Scan for the cell matching the given text and deliver its (X, Y) coordinate at center. 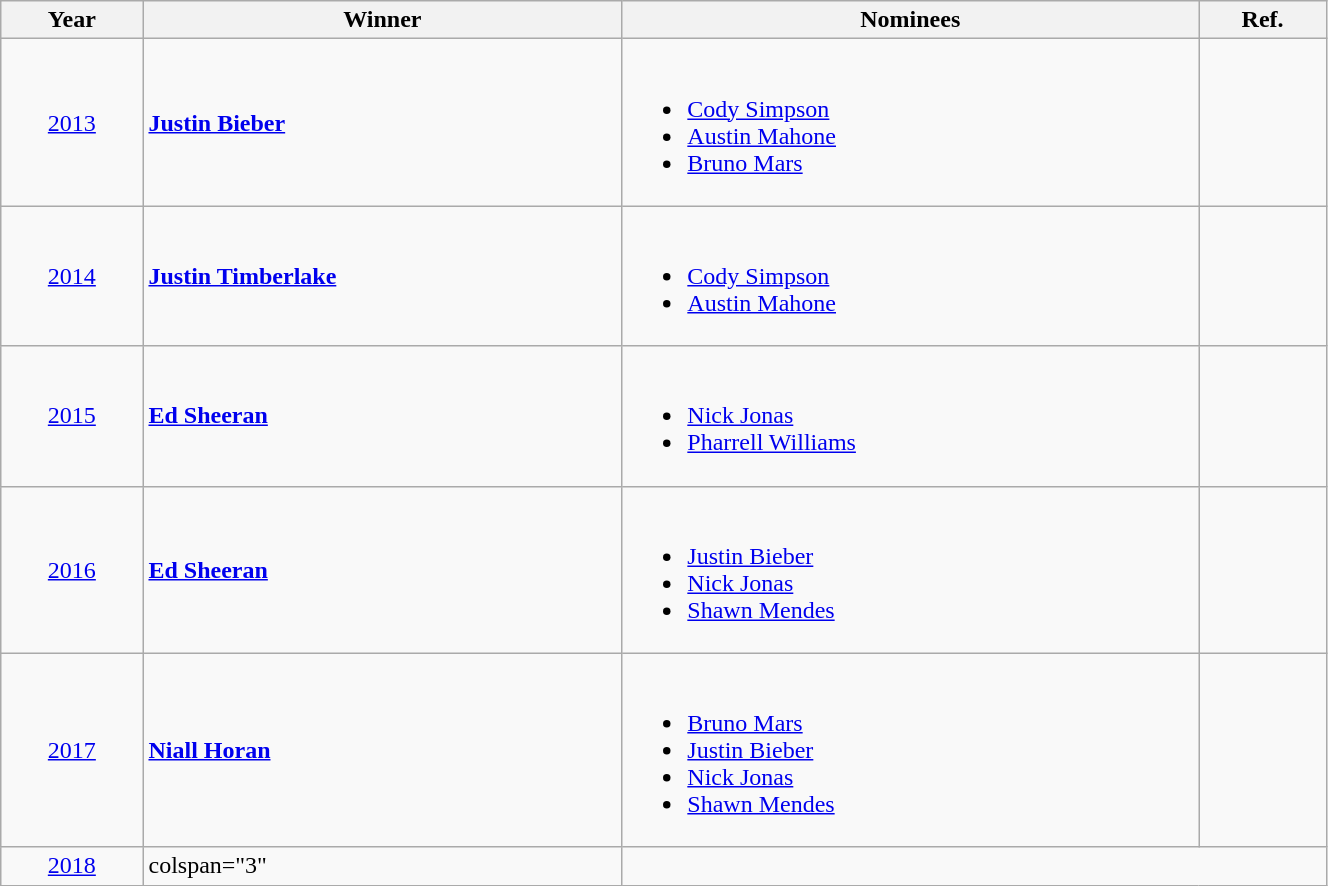
2014 (72, 276)
Bruno MarsJustin BieberNick JonasShawn Mendes (910, 750)
Justin BieberNick JonasShawn Mendes (910, 570)
Ref. (1263, 20)
2013 (72, 122)
colspan="3" (382, 866)
Niall Horan (382, 750)
2016 (72, 570)
Nominees (910, 20)
Year (72, 20)
2017 (72, 750)
Cody SimpsonAustin Mahone (910, 276)
Nick JonasPharrell Williams (910, 416)
2015 (72, 416)
Winner (382, 20)
Justin Bieber (382, 122)
2018 (72, 866)
Justin Timberlake (382, 276)
Cody SimpsonAustin MahoneBruno Mars (910, 122)
